Output the (X, Y) coordinate of the center of the cell containing the given text.  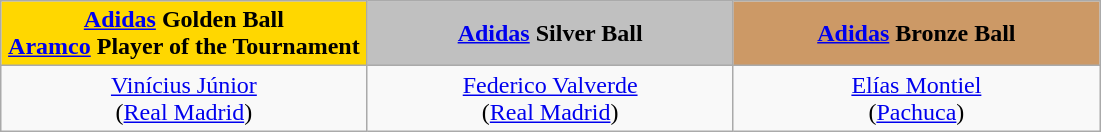
Federico Valverde(Real Madrid) (550, 98)
Adidas Bronze Ball (916, 34)
Adidas Golden BallAramco Player of the Tournament (184, 34)
Vinícius Júnior(Real Madrid) (184, 98)
Elías Montiel(Pachuca) (916, 98)
Adidas Silver Ball (550, 34)
